Provide the [X, Y] coordinate of the cell's center where the given text is located.  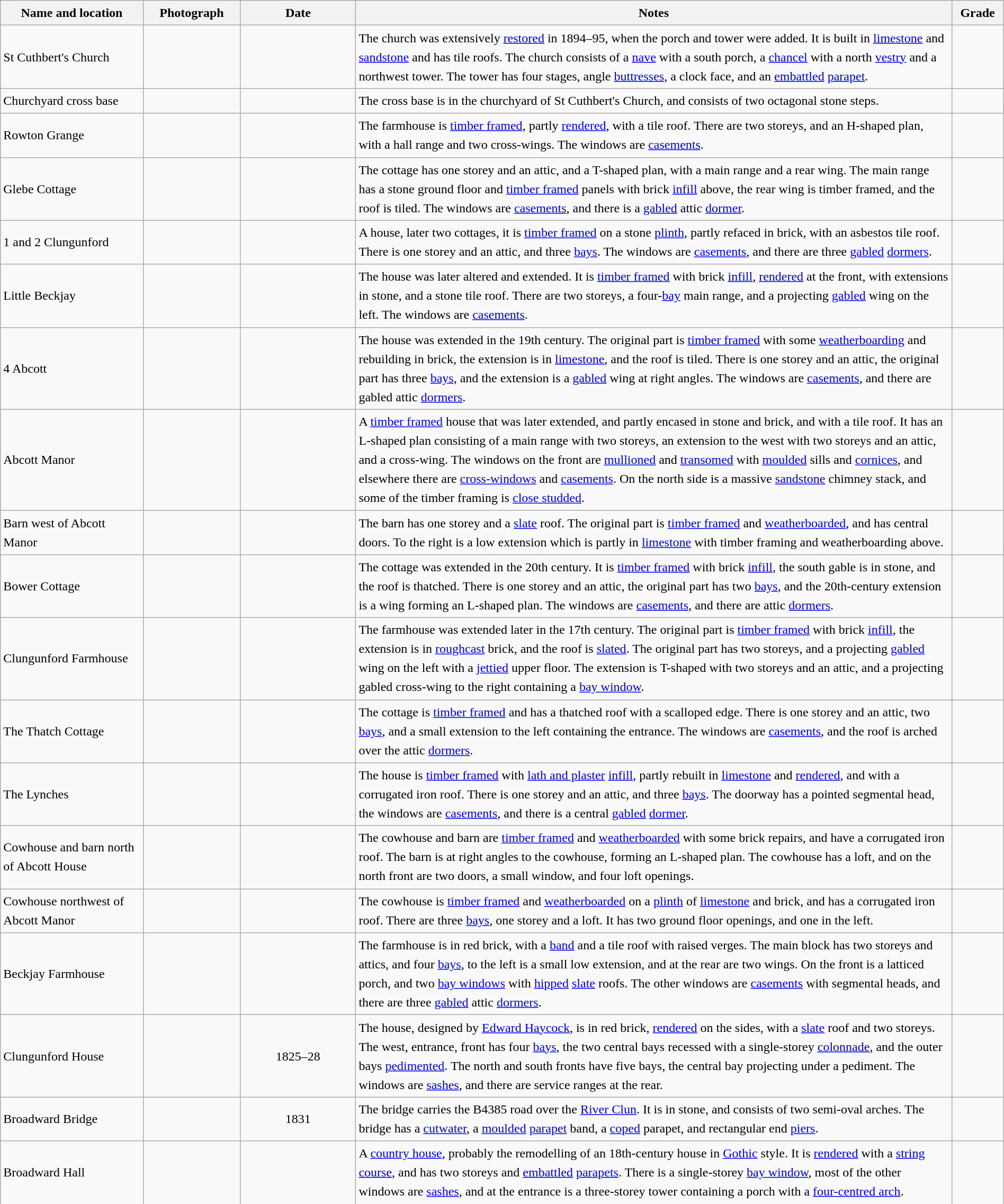
Churchyard cross base [72, 101]
Beckjay Farmhouse [72, 974]
Bower Cottage [72, 586]
Barn west of Abcott Manor [72, 533]
The Thatch Cottage [72, 732]
Cowhouse northwest of Abcott Manor [72, 911]
Clungunford House [72, 1056]
1 and 2 Clungunford [72, 242]
Broadward Bridge [72, 1119]
Cowhouse and barn north of Abcott House [72, 858]
Rowton Grange [72, 136]
Little Beckjay [72, 295]
4 Abcott [72, 369]
1825–28 [298, 1056]
Abcott Manor [72, 460]
Photograph [192, 13]
Clungunford Farmhouse [72, 659]
The cross base is in the churchyard of St Cuthbert's Church, and consists of two octagonal stone steps. [653, 101]
Name and location [72, 13]
Broadward Hall [72, 1172]
1831 [298, 1119]
St Cuthbert's Church [72, 57]
Glebe Cottage [72, 188]
Date [298, 13]
The Lynches [72, 794]
Notes [653, 13]
Grade [978, 13]
